Search for the cell housing the specified text and yield its [X, Y] center coordinate. 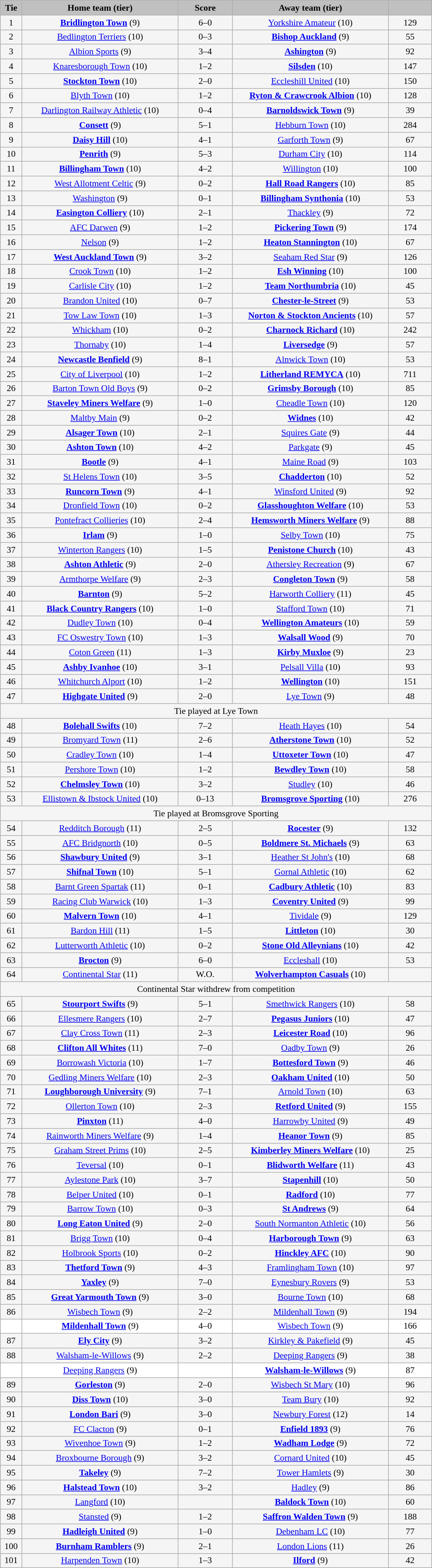
155 [410, 1107]
74 [11, 1136]
Rocester (9) [310, 828]
Malvern Town (10) [100, 916]
Harpenden Town (10) [100, 1561]
Boldmere St. Michaels (9) [310, 843]
Yaxley (9) [100, 1283]
Gorleston (9) [100, 1385]
Retford United (9) [310, 1107]
Leicester Road (10) [310, 1033]
Pershore Town (10) [100, 770]
Stockton Town (10) [100, 81]
27 [11, 403]
242 [410, 330]
16 [11, 242]
Cornard United (10) [310, 1458]
Heather St John's (10) [310, 857]
Harworth Colliery (11) [310, 594]
Bedlington Terriers (10) [100, 37]
Irlam (9) [100, 535]
Continental Star withdrew from competition [216, 989]
89 [11, 1385]
Heanor Town (9) [310, 1136]
Halstead Town (10) [100, 1487]
Continental Star (11) [100, 975]
London Bari (9) [100, 1414]
Chelmsley Town (10) [100, 784]
Tie [11, 8]
Gedling Miners Welfare (10) [100, 1077]
Chadderton (10) [310, 477]
Cadbury Athletic (10) [310, 887]
0–13 [205, 799]
Bottesford Town (9) [310, 1063]
Kirkley & Pakefield (9) [310, 1341]
174 [410, 228]
Stansted (9) [100, 1517]
Framlingham Town (10) [310, 1268]
London Lions (11) [310, 1546]
28 [11, 418]
Hebburn Town (10) [310, 125]
Ryton & Crawcrook Albion (10) [310, 96]
Ashton Town (10) [100, 447]
Charnock Richard (10) [310, 330]
66 [11, 1019]
Heaton Stannington (10) [310, 242]
Ollerton Town (10) [100, 1107]
Radford (10) [310, 1195]
4–3 [205, 1268]
2–4 [205, 521]
2 [11, 37]
St Helens Town (10) [100, 477]
Atherstone Town (10) [310, 740]
276 [410, 799]
Blyth Town (10) [100, 96]
Eccleshall (10) [310, 960]
29 [11, 433]
41 [11, 609]
Gornal Athletic (10) [310, 872]
Dudley Town (10) [100, 623]
Brocton (9) [100, 960]
34 [11, 506]
91 [11, 1414]
40 [11, 594]
Long Eaton United (9) [100, 1224]
120 [410, 403]
Oakham United (10) [310, 1077]
Billingham Synthonia (10) [310, 198]
Barnoldswick Town (9) [310, 111]
Bourne Town (10) [310, 1297]
Ilford (9) [310, 1561]
West Auckland Town (9) [100, 257]
32 [11, 477]
Teversal (10) [100, 1165]
Studley (10) [310, 784]
City of Liverpool (10) [100, 374]
8–1 [205, 359]
FC Clacton (9) [100, 1429]
Ashby Ivanhoe (10) [100, 667]
Barnt Green Spartak (11) [100, 887]
Bromsgrove Sporting (10) [310, 799]
3–4 [205, 52]
Wadham Lodge (9) [310, 1443]
Harrowby United (9) [310, 1121]
79 [11, 1209]
Pontefract Collieries (10) [100, 521]
Eynesbury Rovers (9) [310, 1283]
151 [410, 682]
103 [410, 462]
Ellesmere Rangers (10) [100, 1019]
18 [11, 271]
Borrowash Victoria (10) [100, 1063]
98 [11, 1517]
Bridlington Town (9) [100, 23]
Kirby Muxloe (9) [310, 653]
Pinxton (11) [100, 1121]
Pegasus Juniors (10) [310, 1019]
Cheadle Town (10) [310, 403]
Yorkshire Amateur (10) [310, 23]
Wolverhampton Casuals (10) [310, 975]
Carlisle City (10) [100, 286]
4 [11, 67]
61 [11, 931]
Shawbury United (9) [100, 857]
94 [11, 1458]
12 [11, 184]
Langford (10) [100, 1502]
Harborough Town (9) [310, 1239]
Daisy Hill (10) [100, 140]
35 [11, 521]
W.O. [205, 975]
Garforth Town (9) [310, 140]
Score [205, 8]
Maltby Main (9) [100, 418]
6 [11, 96]
Seaham Red Star (9) [310, 257]
Hemsworth Miners Welfare (9) [310, 521]
150 [410, 81]
Saffron Walden Town (9) [310, 1517]
Crook Town (10) [100, 271]
Wellington (10) [310, 682]
Smethwick Rangers (10) [310, 1004]
Walsall Wood (9) [310, 638]
Bardon Hill (11) [100, 931]
Thetford Town (9) [100, 1268]
2–6 [205, 740]
Albion Sports (9) [100, 52]
Broxbourne Borough (9) [100, 1458]
Ely City (9) [100, 1341]
Heath Hayes (10) [310, 726]
Whitchurch Alport (10) [100, 682]
31 [11, 462]
Chester-le-Street (9) [310, 301]
Holbrook Sports (10) [100, 1253]
Rainworth Miners Welfare (9) [100, 1136]
Bewdley Town (10) [310, 770]
Esh Winning (10) [310, 271]
711 [410, 374]
78 [11, 1195]
81 [11, 1239]
Redditch Borough (11) [100, 828]
82 [11, 1253]
Dronfield Town (10) [100, 506]
Uttoxeter Town (10) [310, 755]
Armthorpe Welfare (9) [100, 579]
AFC Bridgnorth (10) [100, 843]
Consett (9) [100, 125]
Brandon United (10) [100, 301]
Hinckley AFC (10) [310, 1253]
AFC Darwen (9) [100, 228]
Squires Gate (9) [310, 433]
Brigg Town (10) [100, 1239]
Barrow Town (10) [100, 1209]
114 [410, 154]
St Andrews (9) [310, 1209]
132 [410, 828]
Oadby Town (9) [310, 1048]
Pelsall Villa (10) [310, 667]
1 [11, 23]
11 [11, 169]
80 [11, 1224]
Lye Town (9) [310, 697]
Hadley (9) [310, 1487]
5–2 [205, 594]
Graham Street Prims (10) [100, 1151]
Burnham Ramblers (9) [100, 1546]
Stapenhill (10) [310, 1180]
Ashton Athletic (9) [100, 565]
Easington Colliery (10) [100, 213]
Clifton All Whites (11) [100, 1048]
Tower Hamlets (9) [310, 1473]
Thackley (9) [310, 213]
Debenham LC (10) [310, 1531]
Coventry United (9) [310, 901]
Barnton (9) [100, 594]
Billingham Town (10) [100, 169]
51 [11, 770]
Whickham (10) [100, 330]
Loughborough University (9) [100, 1092]
Alnwick Town (10) [310, 359]
7 [11, 111]
Highgate United (9) [100, 697]
Winsford United (9) [310, 491]
Silsden (10) [310, 67]
65 [11, 1004]
Wellington Amateurs (10) [310, 623]
South Normanton Athletic (10) [310, 1224]
Stourport Swifts (9) [100, 1004]
Racing Club Warwick (10) [100, 901]
Bootle (9) [100, 462]
Hall Road Rangers (10) [310, 184]
Baldock Town (10) [310, 1502]
5–3 [205, 154]
Belper United (10) [100, 1195]
2–7 [205, 1019]
Black Country Rangers (10) [100, 609]
13 [11, 198]
Takeley (9) [100, 1473]
Parkgate (9) [310, 447]
24 [11, 359]
15 [11, 228]
Tie played at Bromsgrove Sporting [216, 814]
0–5 [205, 843]
0–7 [205, 301]
21 [11, 315]
Lutterworth Athletic (10) [100, 945]
Durham City (10) [310, 154]
Norton & Stockton Ancients (10) [310, 315]
188 [410, 1517]
Hadleigh United (9) [100, 1531]
Pickering Town (9) [310, 228]
Maine Road (9) [310, 462]
3–7 [205, 1180]
Diss Town (10) [100, 1400]
7–1 [205, 1092]
5 [11, 81]
Aylestone Park (10) [100, 1180]
Grimsby Borough (10) [310, 389]
Runcorn Town (9) [100, 491]
Newcastle Benfield (9) [100, 359]
Away team (tier) [310, 8]
Bromyard Town (11) [100, 740]
Bishop Auckland (9) [310, 37]
69 [11, 1063]
Wivenhoe Town (9) [100, 1443]
Clay Cross Town (11) [100, 1033]
Blidworth Welfare (11) [310, 1165]
22 [11, 330]
Liversedge (9) [310, 345]
3–5 [205, 477]
Penistone Church (10) [310, 550]
Barton Town Old Boys (9) [100, 389]
37 [11, 550]
194 [410, 1312]
126 [410, 257]
Litherland REMYCA (10) [310, 374]
Congleton Town (9) [310, 579]
Glasshoughton Welfare (10) [310, 506]
Tividale (9) [310, 916]
Knaresborough Town (10) [100, 67]
33 [11, 491]
3 [11, 52]
Tow Law Town (10) [100, 315]
Arnold Town (10) [310, 1092]
Willington (10) [310, 169]
166 [410, 1326]
17 [11, 257]
Thornaby (10) [100, 345]
Athersley Recreation (9) [310, 565]
Stafford Town (10) [310, 609]
73 [11, 1121]
95 [11, 1473]
Darlington Railway Athletic (10) [100, 111]
Cradley Town (10) [100, 755]
Tie played at Lye Town [216, 711]
20 [11, 301]
Great Yarmouth Town (9) [100, 1297]
Team Northumbria (10) [310, 286]
19 [11, 286]
Enfield 1893 (9) [310, 1429]
1–7 [205, 1063]
101 [11, 1561]
36 [11, 535]
Winterton Rangers (10) [100, 550]
Wisbech St Mary (10) [310, 1385]
284 [410, 125]
Eccleshill United (10) [310, 81]
Stone Old Alleynians (10) [310, 945]
Alsager Town (10) [100, 433]
10 [11, 154]
Ashington (9) [310, 52]
Kimberley Miners Welfare (10) [310, 1151]
Home team (tier) [100, 8]
Nelson (9) [100, 242]
Bolehall Swifts (10) [100, 726]
128 [410, 96]
Team Bury (10) [310, 1400]
West Allotment Celtic (9) [100, 184]
Selby Town (10) [310, 535]
Penrith (9) [100, 154]
FC Oswestry Town (10) [100, 638]
Widnes (10) [310, 418]
147 [410, 67]
8 [11, 125]
Littleton (10) [310, 931]
84 [11, 1283]
Staveley Miners Welfare (9) [100, 403]
Washington (9) [100, 198]
Ellistown & Ibstock United (10) [100, 799]
Coton Green (11) [100, 653]
Shifnal Town (10) [100, 872]
Newbury Forest (12) [310, 1414]
9 [11, 140]
